Return [x, y] of the center of cell containing provided text 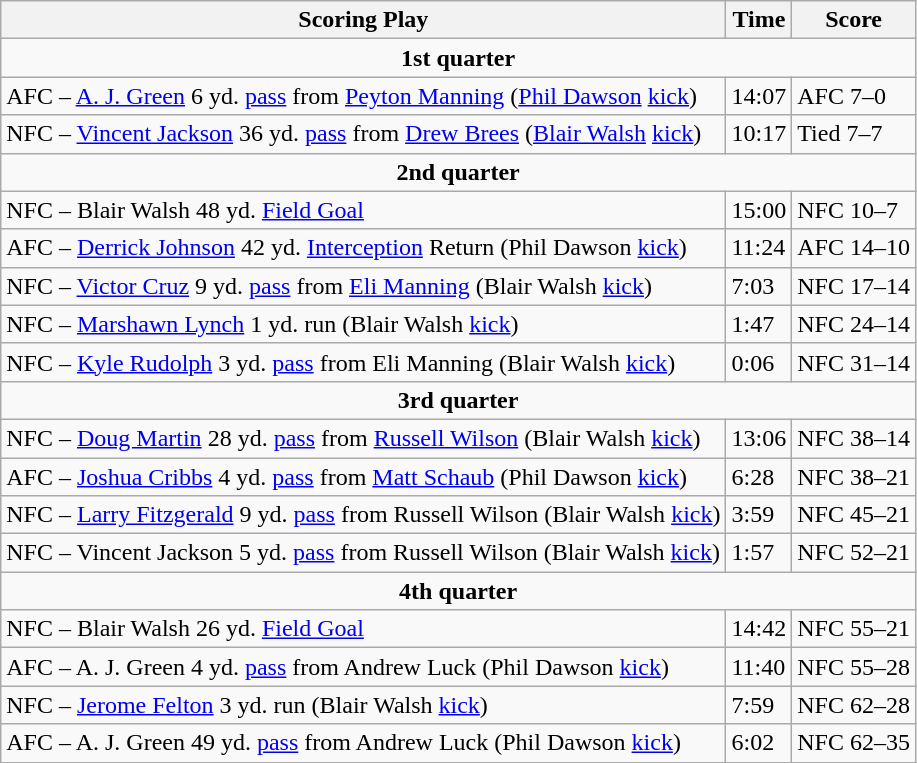
Score [854, 20]
11:40 [759, 667]
7:59 [759, 705]
10:17 [759, 134]
1:47 [759, 324]
NFC 62–28 [854, 705]
AFC 14–10 [854, 248]
6:02 [759, 743]
NFC 55–21 [854, 629]
NFC 10–7 [854, 210]
NFC 52–21 [854, 553]
NFC – Larry Fitzgerald 9 yd. pass from Russell Wilson (Blair Walsh kick) [364, 515]
NFC 62–35 [854, 743]
13:06 [759, 438]
AFC – A. J. Green 4 yd. pass from Andrew Luck (Phil Dawson kick) [364, 667]
14:42 [759, 629]
NFC 38–21 [854, 477]
Time [759, 20]
AFC 7–0 [854, 96]
NFC 55–28 [854, 667]
6:28 [759, 477]
7:03 [759, 286]
AFC – A. J. Green 6 yd. pass from Peyton Manning (Phil Dawson kick) [364, 96]
NFC 24–14 [854, 324]
NFC 31–14 [854, 362]
NFC 17–14 [854, 286]
AFC – Derrick Johnson 42 yd. Interception Return (Phil Dawson kick) [364, 248]
NFC 38–14 [854, 438]
3rd quarter [458, 400]
NFC – Vincent Jackson 5 yd. pass from Russell Wilson (Blair Walsh kick) [364, 553]
4th quarter [458, 591]
Tied 7–7 [854, 134]
NFC 45–21 [854, 515]
NFC – Kyle Rudolph 3 yd. pass from Eli Manning (Blair Walsh kick) [364, 362]
NFC – Jerome Felton 3 yd. run (Blair Walsh kick) [364, 705]
1st quarter [458, 58]
NFC – Victor Cruz 9 yd. pass from Eli Manning (Blair Walsh kick) [364, 286]
2nd quarter [458, 172]
0:06 [759, 362]
NFC – Doug Martin 28 yd. pass from Russell Wilson (Blair Walsh kick) [364, 438]
15:00 [759, 210]
NFC – Blair Walsh 26 yd. Field Goal [364, 629]
NFC – Vincent Jackson 36 yd. pass from Drew Brees (Blair Walsh kick) [364, 134]
AFC – Joshua Cribbs 4 yd. pass from Matt Schaub (Phil Dawson kick) [364, 477]
1:57 [759, 553]
11:24 [759, 248]
NFC – Blair Walsh 48 yd. Field Goal [364, 210]
14:07 [759, 96]
AFC – A. J. Green 49 yd. pass from Andrew Luck (Phil Dawson kick) [364, 743]
NFC – Marshawn Lynch 1 yd. run (Blair Walsh kick) [364, 324]
Scoring Play [364, 20]
3:59 [759, 515]
